Identify which cell holds the provided text, then report its (x, y) central coordinate. 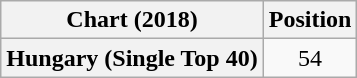
Chart (2018) (132, 20)
Hungary (Single Top 40) (132, 58)
54 (310, 58)
Position (310, 20)
